Capture the cell that displays the provided text and extract its [X, Y] central coordinate. 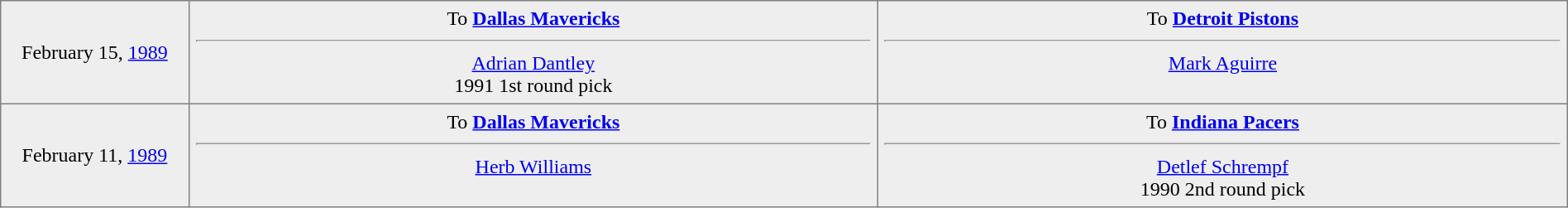
To Indiana PacersDetlef Schrempf1990 2nd round pick [1223, 155]
February 15, 1989 [94, 52]
February 11, 1989 [94, 155]
To Detroit PistonsMark Aguirre [1223, 52]
To Dallas MavericksHerb Williams [533, 155]
To Dallas MavericksAdrian Dantley1991 1st round pick [533, 52]
